Find where the given text appears and provide that cell's center as (X, Y) coordinate. 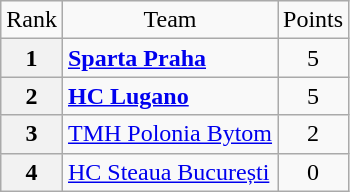
Points (314, 20)
4 (32, 172)
0 (314, 172)
Sparta Praha (170, 58)
HC Lugano (170, 96)
3 (32, 134)
HC Steaua București (170, 172)
Team (170, 20)
Rank (32, 20)
1 (32, 58)
TMH Polonia Bytom (170, 134)
